Output the [X, Y] coordinate of the center of the cell containing the given text.  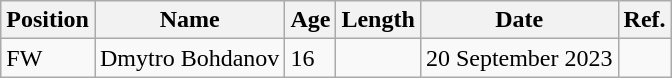
Name [189, 20]
16 [310, 58]
FW [48, 58]
Dmytro Bohdanov [189, 58]
Position [48, 20]
20 September 2023 [519, 58]
Ref. [644, 20]
Age [310, 20]
Date [519, 20]
Length [378, 20]
